Determine the [x, y] coordinate at the center of the cell enclosing the given text.  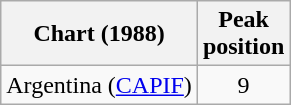
Chart (1988) [100, 34]
Argentina (CAPIF) [100, 85]
9 [243, 85]
Peak position [243, 34]
